From the cell containing the given text, extract its center point as [x, y] coordinate. 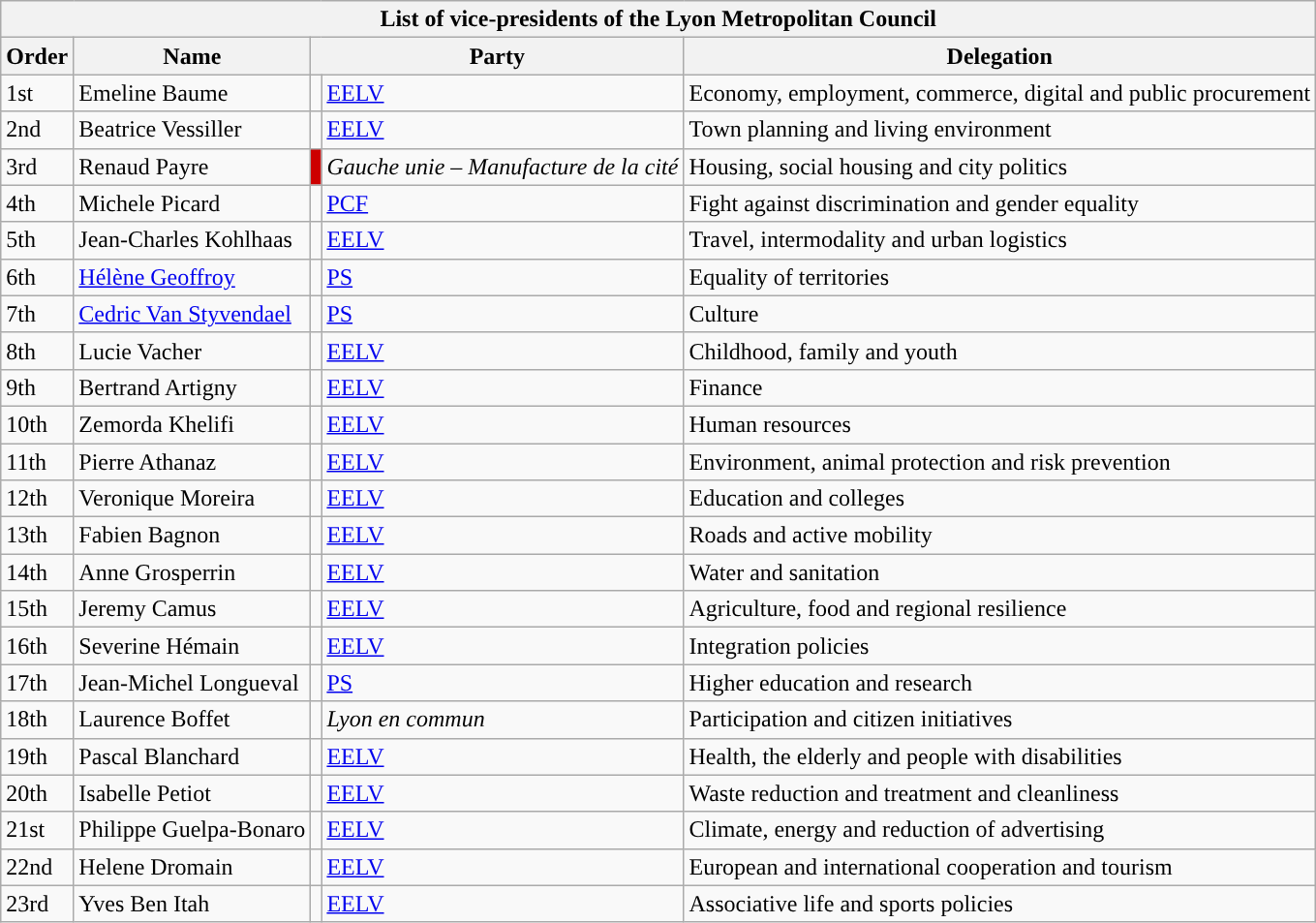
Finance [999, 387]
List of vice-presidents of the Lyon Metropolitan Council [658, 19]
Helene Dromain [192, 867]
Roads and active mobility [999, 536]
Fabien Bagnon [192, 536]
Fight against discrimination and gender equality [999, 203]
Beatrice Vessiller [192, 130]
Education and colleges [999, 499]
Delegation [999, 56]
Pascal Blanchard [192, 756]
2nd [37, 130]
Higher education and research [999, 683]
Veronique Moreira [192, 499]
1st [37, 93]
5th [37, 240]
Human resources [999, 424]
Waste reduction and treatment and cleanliness [999, 793]
Equality of territories [999, 277]
18th [37, 720]
Water and sanitation [999, 572]
Renaud Payre [192, 167]
Zemorda Khelifi [192, 424]
Philippe Guelpa-Bonaro [192, 830]
16th [37, 646]
Yves Ben Itah [192, 904]
Jean-Charles Kohlhaas [192, 240]
Order [37, 56]
Participation and citizen initiatives [999, 720]
10th [37, 424]
Michele Picard [192, 203]
11th [37, 462]
Associative life and sports policies [999, 904]
PCF [503, 203]
19th [37, 756]
Jeremy Camus [192, 609]
Hélène Geoffroy [192, 277]
6th [37, 277]
Housing, social housing and city politics [999, 167]
15th [37, 609]
22nd [37, 867]
Climate, energy and reduction of advertising [999, 830]
14th [37, 572]
21st [37, 830]
Cedric Van Styvendael [192, 314]
7th [37, 314]
European and international cooperation and tourism [999, 867]
Isabelle Petiot [192, 793]
Pierre Athanaz [192, 462]
13th [37, 536]
Integration policies [999, 646]
Emeline Baume [192, 93]
4th [37, 203]
Travel, intermodality and urban logistics [999, 240]
Bertrand Artigny [192, 387]
3rd [37, 167]
Name [192, 56]
Economy, employment, commerce, digital and public procurement [999, 93]
8th [37, 351]
Laurence Boffet [192, 720]
12th [37, 499]
Town planning and living environment [999, 130]
Lucie Vacher [192, 351]
23rd [37, 904]
Culture [999, 314]
Severine Hémain [192, 646]
9th [37, 387]
Agriculture, food and regional resilience [999, 609]
20th [37, 793]
Jean-Michel Longueval [192, 683]
Anne Grosperrin [192, 572]
Lyon en commun [503, 720]
Childhood, family and youth [999, 351]
17th [37, 683]
Environment, animal protection and risk prevention [999, 462]
Health, the elderly and people with disabilities [999, 756]
Gauche unie – Manufacture de la cité [503, 167]
Party [498, 56]
